Pinpoint the cell where the given text exists, returning its (x, y) midpoint coordinate. 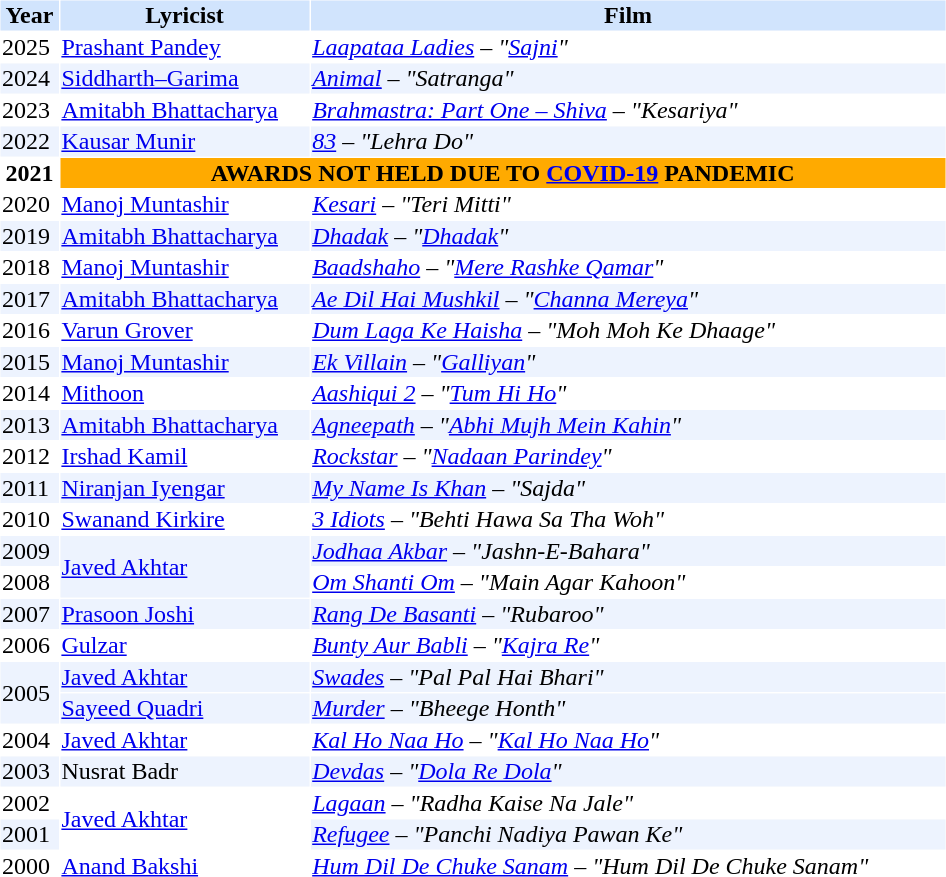
2004 (29, 740)
Om Shanti Om – "Main Agar Kahoon" (628, 583)
83 – "Lehra Do" (628, 141)
2016 (29, 331)
Bunty Aur Babli – "Kajra Re" (628, 645)
2015 (29, 362)
Brahmastra: Part One – Shiva – "Kesariya" (628, 110)
Ae Dil Hai Mushkil – "Channa Mereya" (628, 299)
2021 (29, 173)
Murder – "Bheege Honth" (628, 709)
Animal – "Satranga" (628, 79)
Jodhaa Akbar – "Jashn-E-Bahara" (628, 551)
Swades – "Pal Pal Hai Bhari" (628, 677)
Devdas – "Dola Re Dola" (628, 771)
Niranjan Iyengar (184, 488)
2001 (29, 835)
Lyricist (184, 15)
2009 (29, 551)
Rang De Basanti – "Rubaroo" (628, 614)
Kal Ho Naa Ho – "Kal Ho Naa Ho" (628, 740)
Dum Laga Ke Haisha – "Moh Moh Ke Dhaage" (628, 331)
Year (29, 15)
3 Idiots – "Behti Hawa Sa Tha Woh" (628, 519)
2011 (29, 488)
2014 (29, 393)
AWARDS NOT HELD DUE TO COVID-19 PANDEMIC (503, 173)
Kesari – "Teri Mitti" (628, 205)
Lagaan – "Radha Kaise Na Jale" (628, 803)
2006 (29, 645)
2024 (29, 79)
Dhadak – "Dhadak" (628, 236)
Film (628, 15)
2023 (29, 110)
Swanand Kirkire (184, 519)
Gulzar (184, 645)
Siddharth–Garima (184, 79)
Laapataa Ladies – "Sajni" (628, 47)
2005 (29, 693)
Rockstar – "Nadaan Parindey" (628, 457)
2025 (29, 47)
2017 (29, 299)
Varun Grover (184, 331)
2012 (29, 457)
2018 (29, 267)
2010 (29, 519)
Ek Villain – "Galliyan" (628, 362)
Kausar Munir (184, 141)
Prashant Pandey (184, 47)
Agneepath – "Abhi Mujh Mein Kahin" (628, 425)
2002 (29, 803)
2007 (29, 614)
Refugee – "Panchi Nadiya Pawan Ke" (628, 835)
Irshad Kamil (184, 457)
My Name Is Khan – "Sajda" (628, 488)
2020 (29, 205)
Nusrat Badr (184, 771)
2013 (29, 425)
2019 (29, 236)
Sayeed Quadri (184, 709)
2022 (29, 141)
Baadshaho – "Mere Rashke Qamar" (628, 267)
Aashiqui 2 – "Tum Hi Ho" (628, 393)
Mithoon (184, 393)
2008 (29, 583)
2003 (29, 771)
Prasoon Joshi (184, 614)
